Detect which cell encompasses the target text, then output its [X, Y] center coordinate. 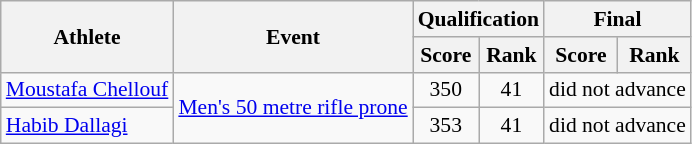
Moustafa Chellouf [88, 90]
Final [618, 19]
Qualification [478, 19]
353 [446, 126]
Athlete [88, 36]
350 [446, 90]
Habib Dallagi [88, 126]
Event [292, 36]
Men's 50 metre rifle prone [292, 108]
